Locate the cell with the specified text and output its (x, y) center coordinate. 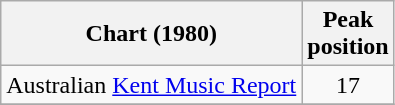
Australian Kent Music Report (152, 85)
Peakposition (348, 34)
17 (348, 85)
Chart (1980) (152, 34)
